For the text-containing cell, return its midpoint in (X, Y) coordinate format. 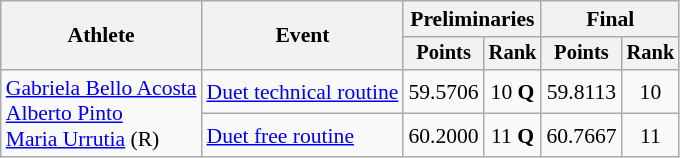
10 Q (513, 92)
60.7667 (581, 136)
59.5706 (443, 92)
11 Q (513, 136)
60.2000 (443, 136)
Event (302, 36)
Preliminaries (472, 19)
Duet free routine (302, 136)
10 (651, 92)
59.8113 (581, 92)
Final (610, 19)
Gabriela Bello AcostaAlberto PintoMaria Urrutia (R) (102, 114)
Duet technical routine (302, 92)
11 (651, 136)
Athlete (102, 36)
